From the cell containing the given text, extract its center point as [X, Y] coordinate. 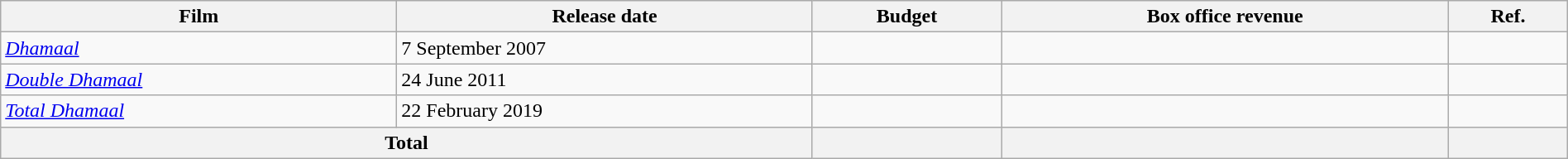
Budget [906, 17]
Dhamaal [198, 48]
Ref. [1508, 17]
Total Dhamaal [198, 111]
Total [407, 142]
Double Dhamaal [198, 79]
7 September 2007 [605, 48]
22 February 2019 [605, 111]
Box office revenue [1226, 17]
Film [198, 17]
24 June 2011 [605, 79]
Release date [605, 17]
